Determine the (x, y) coordinate at the center of the cell enclosing the given text.  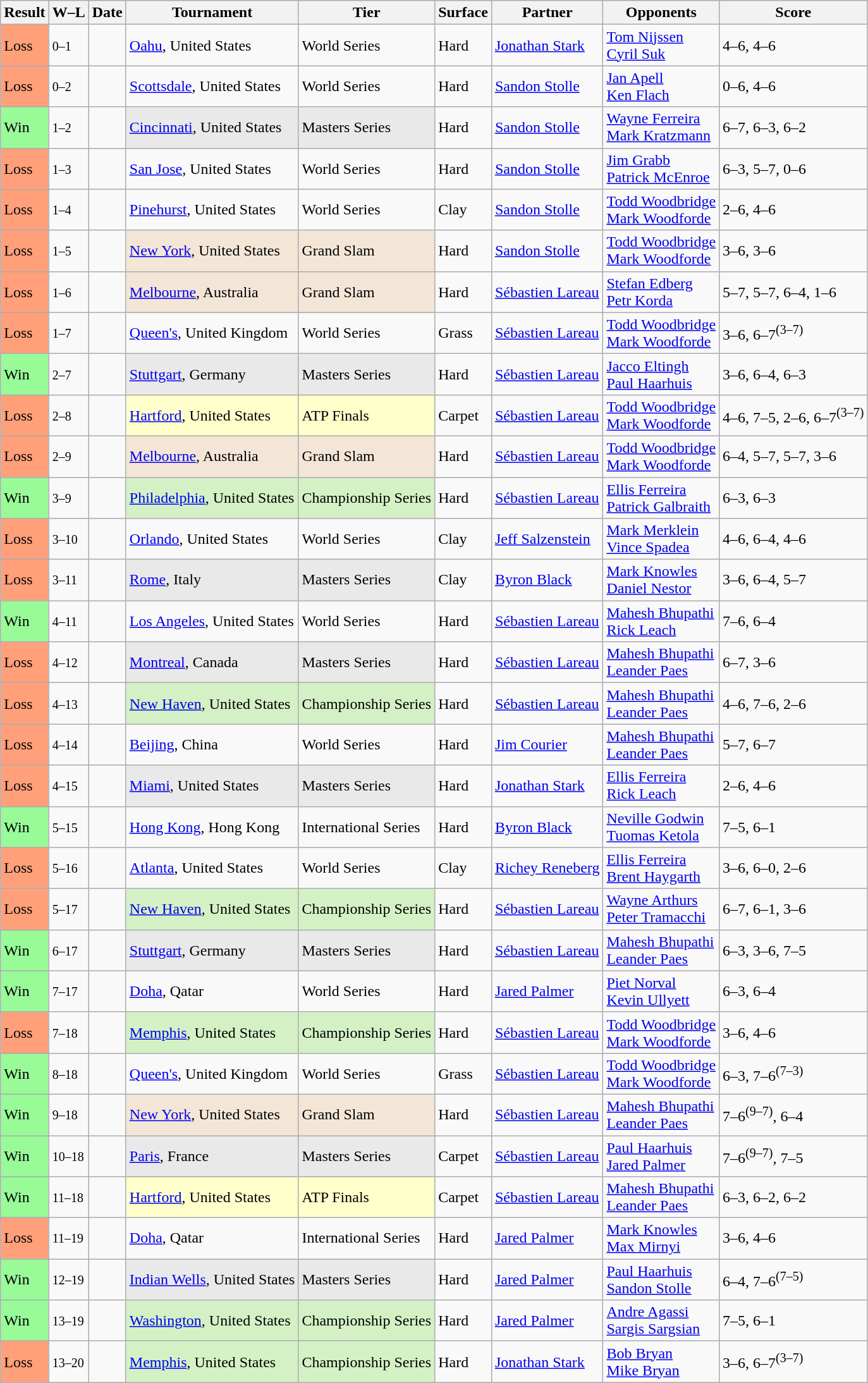
Ellis Ferreira Patrick Galbraith (661, 497)
0–2 (68, 86)
Bob Bryan Mike Bryan (661, 1362)
6–7, 6–1, 3–6 (793, 909)
Paris, France (212, 1156)
2–8 (68, 415)
San Jose, United States (212, 168)
7–6(9–7), 7–5 (793, 1156)
2–9 (68, 457)
11–18 (68, 1198)
W–L (68, 13)
4–15 (68, 785)
4–13 (68, 703)
2–7 (68, 374)
3–6, 6–4, 5–7 (793, 581)
Hong Kong, Hong Kong (212, 827)
Jacco Eltingh Paul Haarhuis (661, 374)
Stefan Edberg Petr Korda (661, 292)
10–18 (68, 1156)
Richey Reneberg (547, 868)
4–14 (68, 745)
Montreal, Canada (212, 663)
4–11 (68, 621)
7–18 (68, 1032)
Mark Merklein Vince Spadea (661, 539)
Result (25, 13)
0–1 (68, 46)
13–19 (68, 1320)
6–17 (68, 950)
8–18 (68, 1074)
12–19 (68, 1280)
Mahesh Bhupathi Rick Leach (661, 621)
6–3, 3–6, 7–5 (793, 950)
Wayne Ferreira Mark Kratzmann (661, 128)
Tom Nijssen Cyril Suk (661, 46)
13–20 (68, 1362)
6–7, 3–6 (793, 663)
Opponents (661, 13)
Cincinnati, United States (212, 128)
Partner (547, 13)
5–17 (68, 909)
1–6 (68, 292)
Philadelphia, United States (212, 497)
6–3, 7–6(7–3) (793, 1074)
3–9 (68, 497)
3–6, 6–0, 2–6 (793, 868)
6–7, 6–3, 6–2 (793, 128)
Mark Knowles Max Mirnyi (661, 1238)
11–19 (68, 1238)
Atlanta, United States (212, 868)
5–15 (68, 827)
Piet Norval Kevin Ullyett (661, 992)
4–12 (68, 663)
Wayne Arthurs Peter Tramacchi (661, 909)
Jim Grabb Patrick McEnroe (661, 168)
5–7, 5–7, 6–4, 1–6 (793, 292)
6–3, 6–2, 6–2 (793, 1198)
Date (107, 13)
4–6, 7–6, 2–6 (793, 703)
Pinehurst, United States (212, 210)
Tier (367, 13)
Mark Knowles Daniel Nestor (661, 581)
6–4, 5–7, 5–7, 3–6 (793, 457)
6–3, 5–7, 0–6 (793, 168)
Paul Haarhuis Jared Palmer (661, 1156)
0–6, 4–6 (793, 86)
Scottsdale, United States (212, 86)
Los Angeles, United States (212, 621)
Jeff Salzenstein (547, 539)
1–5 (68, 250)
3–6, 6–4, 6–3 (793, 374)
Jan Apell Ken Flach (661, 86)
9–18 (68, 1114)
Ellis Ferreira Brent Haygarth (661, 868)
Orlando, United States (212, 539)
Oahu, United States (212, 46)
Surface (463, 13)
3–10 (68, 539)
Rome, Italy (212, 581)
1–7 (68, 333)
Miami, United States (212, 785)
6–4, 7–6(7–5) (793, 1280)
7–6, 6–4 (793, 621)
5–7, 6–7 (793, 745)
Indian Wells, United States (212, 1280)
4–6, 7–5, 2–6, 6–7(3–7) (793, 415)
Paul Haarhuis Sandon Stolle (661, 1280)
Neville Godwin Tuomas Ketola (661, 827)
5–16 (68, 868)
1–2 (68, 128)
Washington, United States (212, 1320)
1–3 (68, 168)
Tournament (212, 13)
6–3, 6–3 (793, 497)
Score (793, 13)
4–6, 6–4, 4–6 (793, 539)
6–3, 6–4 (793, 992)
Jim Courier (547, 745)
3–11 (68, 581)
4–6, 4–6 (793, 46)
Beijing, China (212, 745)
1–4 (68, 210)
Andre Agassi Sargis Sargsian (661, 1320)
7–17 (68, 992)
Ellis Ferreira Rick Leach (661, 785)
3–6, 3–6 (793, 250)
7–6(9–7), 6–4 (793, 1114)
